Pinpoint the cell where the given text exists, returning its [x, y] midpoint coordinate. 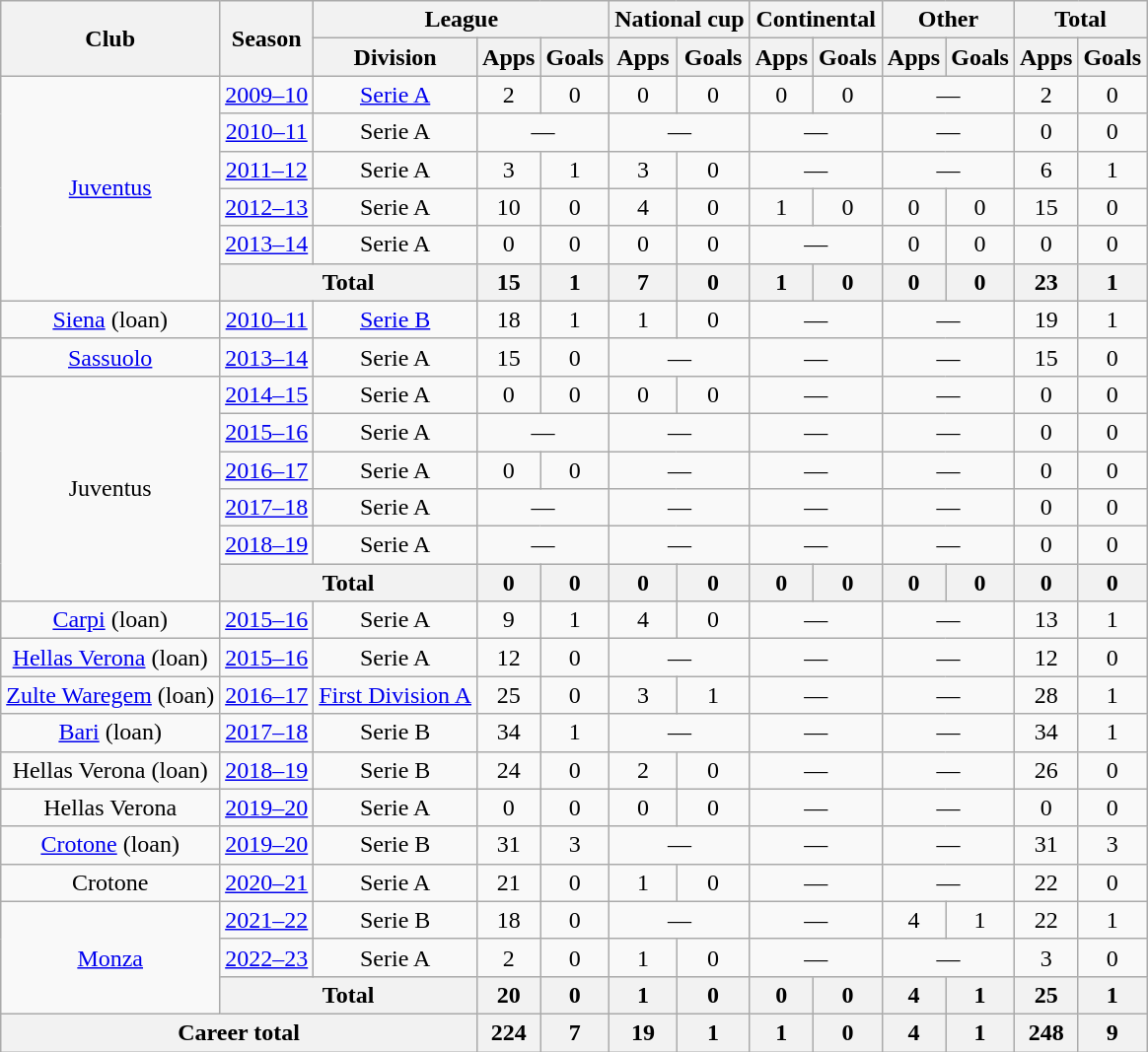
224 [509, 1032]
2020–21 [266, 882]
23 [1045, 282]
Other [948, 20]
21 [509, 882]
26 [1045, 770]
Siena (loan) [110, 319]
2022–23 [266, 957]
2014–15 [266, 394]
Sassuolo [110, 357]
Continental [816, 20]
Carpi (loan) [110, 620]
Crotone [110, 882]
2012–13 [266, 207]
Hellas Verona [110, 807]
Career total [239, 1032]
2009–10 [266, 95]
2011–12 [266, 170]
Club [110, 38]
248 [1045, 1032]
National cup [680, 20]
24 [509, 770]
Bari (loan) [110, 733]
Crotone (loan) [110, 845]
6 [1045, 170]
Division [395, 57]
Monza [110, 957]
First Division A [395, 695]
28 [1045, 695]
League [462, 20]
2021–22 [266, 920]
13 [1045, 620]
10 [509, 207]
Zulte Waregem (loan) [110, 695]
20 [509, 995]
Season [266, 38]
